Provide the [x, y] coordinate of the cell's center where the given text is located.  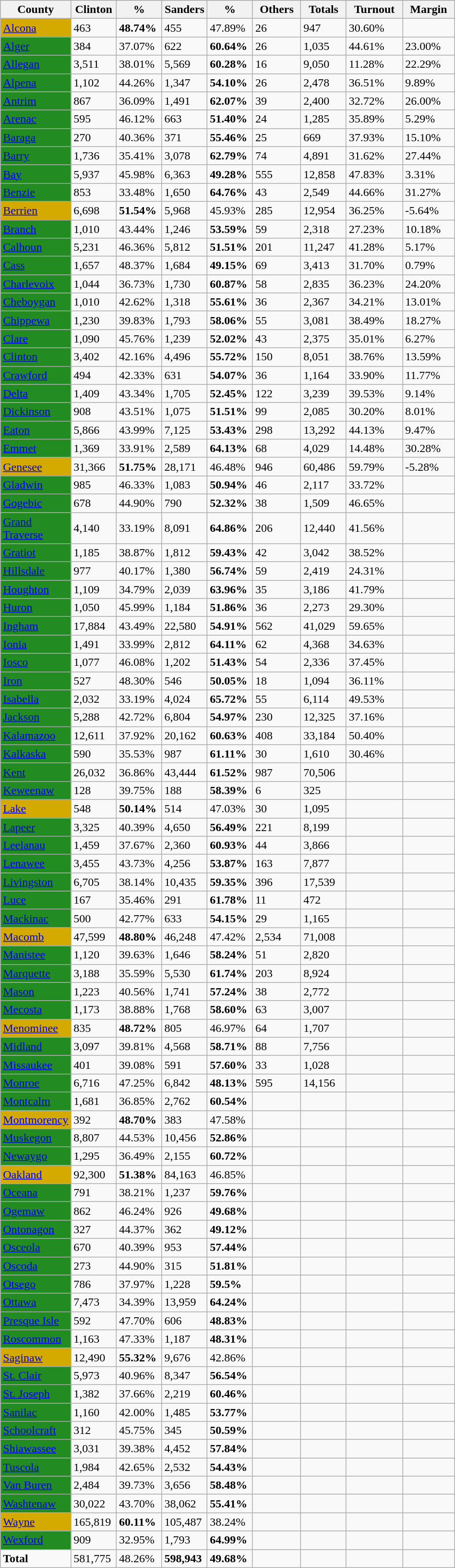
46.24% [139, 1211]
56.74% [230, 571]
Oakland [36, 1175]
10,456 [184, 1138]
3,097 [94, 1046]
15.10% [429, 137]
30.46% [374, 754]
68 [276, 448]
37.07% [139, 46]
Monroe [36, 1083]
Grand Traverse [36, 527]
Lapeer [36, 827]
315 [184, 1266]
74 [276, 156]
69 [276, 266]
53.43% [230, 430]
50.14% [139, 808]
60,486 [323, 466]
54.07% [230, 375]
562 [276, 626]
206 [276, 527]
11.77% [429, 375]
35.46% [139, 900]
Emmet [36, 448]
3,402 [94, 357]
14,156 [323, 1083]
Lenawee [36, 864]
9,050 [323, 64]
1,077 [94, 662]
Benzie [36, 192]
2,835 [323, 284]
48.13% [230, 1083]
Berrien [36, 210]
53.59% [230, 229]
Ingham [36, 626]
34.63% [374, 644]
2,532 [184, 1467]
32.72% [374, 101]
3,078 [184, 156]
51.86% [230, 608]
35.41% [139, 156]
33.91% [139, 448]
946 [276, 466]
59.79% [374, 466]
29 [276, 919]
1,109 [94, 589]
Dickinson [36, 412]
37.97% [139, 1284]
40.36% [139, 137]
39.63% [139, 955]
51.40% [230, 119]
786 [94, 1284]
1,044 [94, 284]
Shiawassee [36, 1449]
48.37% [139, 266]
54.15% [230, 919]
St. Joseph [36, 1394]
Ontonagon [36, 1229]
4,368 [323, 644]
Mason [36, 992]
835 [94, 1028]
6.27% [429, 339]
42.72% [139, 717]
9.89% [429, 83]
47.03% [230, 808]
40.17% [139, 571]
853 [94, 192]
678 [94, 503]
36.09% [139, 101]
Macomb [36, 937]
2,318 [323, 229]
663 [184, 119]
1,228 [184, 1284]
8,051 [323, 357]
46 [276, 485]
51.54% [139, 210]
546 [184, 681]
60.46% [230, 1394]
1,347 [184, 83]
13,959 [184, 1302]
38.87% [139, 553]
Roscommon [36, 1339]
5,812 [184, 247]
3,239 [323, 393]
4,140 [94, 527]
463 [94, 28]
298 [276, 430]
61.52% [230, 772]
44.66% [374, 192]
Cass [36, 266]
Huron [36, 608]
Alpena [36, 83]
44.37% [139, 1229]
70,506 [323, 772]
17,539 [323, 882]
4,891 [323, 156]
Chippewa [36, 320]
42.00% [139, 1412]
4,024 [184, 699]
44.13% [374, 430]
Calhoun [36, 247]
44 [276, 845]
0.79% [429, 266]
45.76% [139, 339]
Washtenaw [36, 1504]
455 [184, 28]
38.21% [139, 1193]
312 [94, 1431]
31.70% [374, 266]
Cheboygan [36, 302]
291 [184, 900]
54.97% [230, 717]
43.44% [139, 229]
50.05% [230, 681]
35.01% [374, 339]
2,484 [94, 1485]
128 [94, 790]
7,756 [323, 1046]
22,580 [184, 626]
9.47% [429, 430]
1,223 [94, 992]
150 [276, 357]
926 [184, 1211]
64.24% [230, 1302]
167 [94, 900]
Isabella [36, 699]
Margin [429, 10]
25 [276, 137]
1,382 [94, 1394]
60.63% [230, 735]
17,884 [94, 626]
33.90% [374, 375]
64.11% [230, 644]
8,807 [94, 1138]
Gogebic [36, 503]
14.48% [374, 448]
4,568 [184, 1046]
11,247 [323, 247]
42.16% [139, 357]
3,455 [94, 864]
60.93% [230, 845]
122 [276, 393]
862 [94, 1211]
12,490 [94, 1357]
26,032 [94, 772]
669 [323, 137]
46.48% [230, 466]
Arenac [36, 119]
12,440 [323, 527]
Kalamazoo [36, 735]
41.79% [374, 589]
34.79% [139, 589]
7,877 [323, 864]
1,202 [184, 662]
Kalkaska [36, 754]
88 [276, 1046]
64.86% [230, 527]
34.39% [139, 1302]
2,219 [184, 1394]
1,369 [94, 448]
46.85% [230, 1175]
221 [276, 827]
12,954 [323, 210]
16 [276, 64]
13.59% [429, 357]
Mecosta [36, 1010]
57.60% [230, 1065]
49.53% [374, 699]
670 [94, 1248]
1,173 [94, 1010]
54.43% [230, 1467]
2,155 [184, 1156]
230 [276, 717]
514 [184, 808]
631 [184, 375]
53.77% [230, 1412]
Montmorency [36, 1120]
8,347 [184, 1375]
42.65% [139, 1467]
Jackson [36, 717]
Osceola [36, 1248]
1,984 [94, 1467]
31.62% [374, 156]
38.14% [139, 882]
12,611 [94, 735]
39.08% [139, 1065]
45.98% [139, 174]
Wayne [36, 1522]
58.06% [230, 320]
46,248 [184, 937]
39.83% [139, 320]
37.45% [374, 662]
Baraga [36, 137]
48.72% [139, 1028]
29.30% [374, 608]
1,684 [184, 266]
47.89% [230, 28]
63.96% [230, 589]
58.71% [230, 1046]
2,367 [323, 302]
188 [184, 790]
598,943 [184, 1558]
1,812 [184, 553]
7,473 [94, 1302]
44.53% [139, 1138]
2,419 [323, 571]
59.5% [230, 1284]
42.62% [139, 302]
1,646 [184, 955]
38,062 [184, 1504]
Barry [36, 156]
Hillsdale [36, 571]
37.66% [139, 1394]
84,163 [184, 1175]
3,007 [323, 1010]
38.24% [230, 1522]
49.28% [230, 174]
Gladwin [36, 485]
30,022 [94, 1504]
6,114 [323, 699]
71,008 [323, 937]
20,162 [184, 735]
50.94% [230, 485]
1,239 [184, 339]
4,496 [184, 357]
38.52% [374, 553]
5,530 [184, 973]
51.38% [139, 1175]
1,409 [94, 393]
31.27% [429, 192]
4,256 [184, 864]
24.31% [374, 571]
42 [276, 553]
805 [184, 1028]
392 [94, 1120]
590 [94, 754]
Genesee [36, 466]
Totals [323, 10]
6,705 [94, 882]
384 [94, 46]
396 [276, 882]
1,459 [94, 845]
1,318 [184, 302]
1,120 [94, 955]
909 [94, 1540]
57.44% [230, 1248]
5,937 [94, 174]
Oceana [36, 1193]
32.95% [139, 1540]
43.51% [139, 412]
Keweenaw [36, 790]
592 [94, 1321]
2,032 [94, 699]
48.83% [230, 1321]
37.93% [374, 137]
43.34% [139, 393]
591 [184, 1065]
55.41% [230, 1504]
Crawford [36, 375]
Alger [36, 46]
34.21% [374, 302]
Turnout [374, 10]
2,273 [323, 608]
65.72% [230, 699]
12,858 [323, 174]
1,610 [323, 754]
58 [276, 284]
3,186 [323, 589]
58.60% [230, 1010]
59.43% [230, 553]
35 [276, 589]
8,924 [323, 973]
1,083 [184, 485]
42.86% [230, 1357]
36.73% [139, 284]
54 [276, 662]
18 [276, 681]
48.74% [139, 28]
3,031 [94, 1449]
44.61% [374, 46]
Alcona [36, 28]
8,091 [184, 527]
58.39% [230, 790]
42.77% [139, 919]
4,029 [323, 448]
53.87% [230, 864]
41,029 [323, 626]
Clare [36, 339]
43.70% [139, 1504]
40.96% [139, 1375]
3,081 [323, 320]
Livingston [36, 882]
3,866 [323, 845]
37.67% [139, 845]
401 [94, 1065]
1,768 [184, 1010]
26.00% [429, 101]
1,657 [94, 266]
43.73% [139, 864]
47.42% [230, 937]
371 [184, 137]
472 [323, 900]
10,435 [184, 882]
6,363 [184, 174]
555 [276, 174]
46.33% [139, 485]
Van Buren [36, 1485]
1,184 [184, 608]
60.28% [230, 64]
1,237 [184, 1193]
2,039 [184, 589]
1,741 [184, 992]
1,295 [94, 1156]
59.65% [374, 626]
Total [36, 1558]
790 [184, 503]
Newaygo [36, 1156]
Iron [36, 681]
35.53% [139, 754]
51.43% [230, 662]
1,246 [184, 229]
Schoolcraft [36, 1431]
947 [323, 28]
45.75% [139, 1431]
581,775 [94, 1558]
46.65% [374, 503]
46.36% [139, 247]
Sanders [184, 10]
36.86% [139, 772]
39.53% [374, 393]
2,589 [184, 448]
60.72% [230, 1156]
40.56% [139, 992]
1,650 [184, 192]
2,549 [323, 192]
105,487 [184, 1522]
Missaukee [36, 1065]
273 [94, 1266]
59.76% [230, 1193]
64 [276, 1028]
43.49% [139, 626]
62.79% [230, 156]
5,968 [184, 210]
383 [184, 1120]
36.85% [139, 1101]
165,819 [94, 1522]
59.35% [230, 882]
2,400 [323, 101]
4,650 [184, 827]
55.72% [230, 357]
48.30% [139, 681]
3,413 [323, 266]
St. Clair [36, 1375]
27.44% [429, 156]
Antrim [36, 101]
1,094 [323, 681]
37.16% [374, 717]
54.10% [230, 83]
Tuscola [36, 1467]
56.54% [230, 1375]
5,973 [94, 1375]
52.45% [230, 393]
Houghton [36, 589]
1,681 [94, 1101]
2,336 [323, 662]
2,812 [184, 644]
791 [94, 1193]
57.24% [230, 992]
Otsego [36, 1284]
Ogemaw [36, 1211]
36.25% [374, 210]
Charlevoix [36, 284]
45.99% [139, 608]
44.26% [139, 83]
61.78% [230, 900]
99 [276, 412]
1,705 [184, 393]
Ottawa [36, 1302]
Iosco [36, 662]
5.17% [429, 247]
38.88% [139, 1010]
46.97% [230, 1028]
Bay [36, 174]
2,117 [323, 485]
57.84% [230, 1449]
43.99% [139, 430]
48.70% [139, 1120]
Menominee [36, 1028]
Muskegon [36, 1138]
39.81% [139, 1046]
362 [184, 1229]
1,028 [323, 1065]
622 [184, 46]
64.76% [230, 192]
30.28% [429, 448]
48.80% [139, 937]
1,160 [94, 1412]
Lake [36, 808]
Delta [36, 393]
1,485 [184, 1412]
36.23% [374, 284]
2,375 [323, 339]
Sanilac [36, 1412]
46.08% [139, 662]
24 [276, 119]
977 [94, 571]
43,444 [184, 772]
23.00% [429, 46]
325 [323, 790]
52.02% [230, 339]
54.91% [230, 626]
36.11% [374, 681]
1,707 [323, 1028]
County [36, 10]
908 [94, 412]
22.29% [429, 64]
41.56% [374, 527]
1,187 [184, 1339]
-5.28% [429, 466]
28,171 [184, 466]
2,820 [323, 955]
48.26% [139, 1558]
56.49% [230, 827]
13.01% [429, 302]
3.31% [429, 174]
8,199 [323, 827]
548 [94, 808]
5,288 [94, 717]
30.60% [374, 28]
47.70% [139, 1321]
18.27% [429, 320]
33.48% [139, 192]
Eaton [36, 430]
Gratiot [36, 553]
46.12% [139, 119]
36.49% [139, 1156]
2,534 [276, 937]
Allegan [36, 64]
1,509 [323, 503]
63 [276, 1010]
33 [276, 1065]
8.01% [429, 412]
45.93% [230, 210]
Midland [36, 1046]
47.33% [139, 1339]
55.46% [230, 137]
5.29% [429, 119]
60.54% [230, 1101]
2,360 [184, 845]
49.15% [230, 266]
1,736 [94, 156]
327 [94, 1229]
Luce [36, 900]
27.23% [374, 229]
Mackinac [36, 919]
953 [184, 1248]
5,231 [94, 247]
5,569 [184, 64]
47.58% [230, 1120]
50.40% [374, 735]
47.83% [374, 174]
1,164 [323, 375]
Presque Isle [36, 1321]
Others [276, 10]
2,772 [323, 992]
37.92% [139, 735]
52.32% [230, 503]
42.33% [139, 375]
60.87% [230, 284]
48.31% [230, 1339]
Ionia [36, 644]
345 [184, 1431]
Leelanau [36, 845]
1,035 [323, 46]
35.89% [374, 119]
201 [276, 247]
1,075 [184, 412]
38.01% [139, 64]
-5.64% [429, 210]
31,366 [94, 466]
527 [94, 681]
1,102 [94, 83]
50.59% [230, 1431]
39.75% [139, 790]
3,511 [94, 64]
1,230 [94, 320]
1,090 [94, 339]
5,866 [94, 430]
Wexford [36, 1540]
61.74% [230, 973]
1,165 [323, 919]
867 [94, 101]
985 [94, 485]
30.20% [374, 412]
Kent [36, 772]
3,325 [94, 827]
606 [184, 1321]
9,676 [184, 1357]
92,300 [94, 1175]
494 [94, 375]
33,184 [323, 735]
6,698 [94, 210]
1,095 [323, 808]
6 [276, 790]
58.48% [230, 1485]
11 [276, 900]
39.38% [139, 1449]
64.99% [230, 1540]
41.28% [374, 247]
10.18% [429, 229]
9.14% [429, 393]
3,188 [94, 973]
64.13% [230, 448]
Saginaw [36, 1357]
2,085 [323, 412]
270 [94, 137]
1,185 [94, 553]
1,050 [94, 608]
633 [184, 919]
3,042 [323, 553]
285 [276, 210]
4,452 [184, 1449]
51.75% [139, 466]
11.28% [374, 64]
Branch [36, 229]
51 [276, 955]
33.99% [139, 644]
6,842 [184, 1083]
47,599 [94, 937]
49.12% [230, 1229]
38.76% [374, 357]
58.24% [230, 955]
Oscoda [36, 1266]
1,163 [94, 1339]
3,656 [184, 1485]
Marquette [36, 973]
163 [276, 864]
62.07% [230, 101]
408 [276, 735]
35.59% [139, 973]
24.20% [429, 284]
52.86% [230, 1138]
51.81% [230, 1266]
1,285 [323, 119]
500 [94, 919]
55.61% [230, 302]
55.32% [139, 1357]
1,380 [184, 571]
2,478 [323, 83]
60.64% [230, 46]
60.11% [139, 1522]
203 [276, 973]
12,325 [323, 717]
6,716 [94, 1083]
13,292 [323, 430]
7,125 [184, 430]
39 [276, 101]
Montcalm [36, 1101]
36.51% [374, 83]
62 [276, 644]
38.49% [374, 320]
Manistee [36, 955]
6,804 [184, 717]
2,762 [184, 1101]
33.72% [374, 485]
1,730 [184, 284]
39.73% [139, 1485]
47.25% [139, 1083]
61.11% [230, 754]
